Pinpoint the cell where the given text exists, returning its (X, Y) midpoint coordinate. 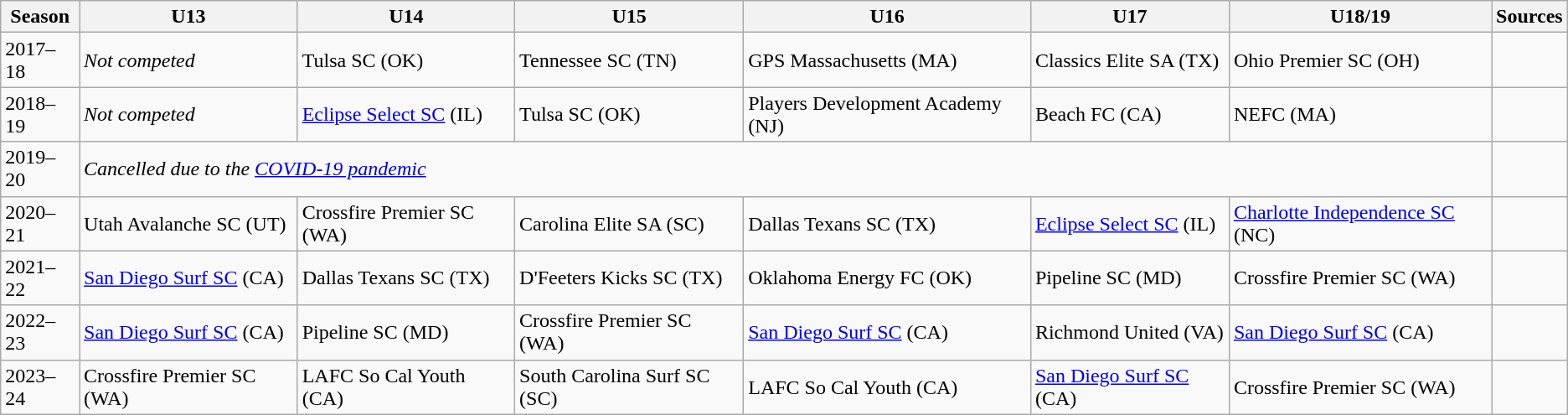
Oklahoma Energy FC (OK) (888, 278)
U14 (405, 17)
Utah Avalanche SC (UT) (189, 223)
Tennessee SC (TN) (630, 60)
Ohio Premier SC (OH) (1360, 60)
U15 (630, 17)
Richmond United (VA) (1129, 332)
2020–21 (40, 223)
2021–22 (40, 278)
2018–19 (40, 114)
2017–18 (40, 60)
U13 (189, 17)
Carolina Elite SA (SC) (630, 223)
Beach FC (CA) (1129, 114)
2019–20 (40, 169)
Sources (1529, 17)
D'Feeters Kicks SC (TX) (630, 278)
Charlotte Independence SC (NC) (1360, 223)
U17 (1129, 17)
2022–23 (40, 332)
GPS Massachusetts (MA) (888, 60)
Players Development Academy (NJ) (888, 114)
Cancelled due to the COVID-19 pandemic (786, 169)
U18/19 (1360, 17)
2023–24 (40, 387)
South Carolina Surf SC (SC) (630, 387)
Season (40, 17)
U16 (888, 17)
NEFC (MA) (1360, 114)
Classics Elite SA (TX) (1129, 60)
